Detect which cell encompasses the target text, then output its [X, Y] center coordinate. 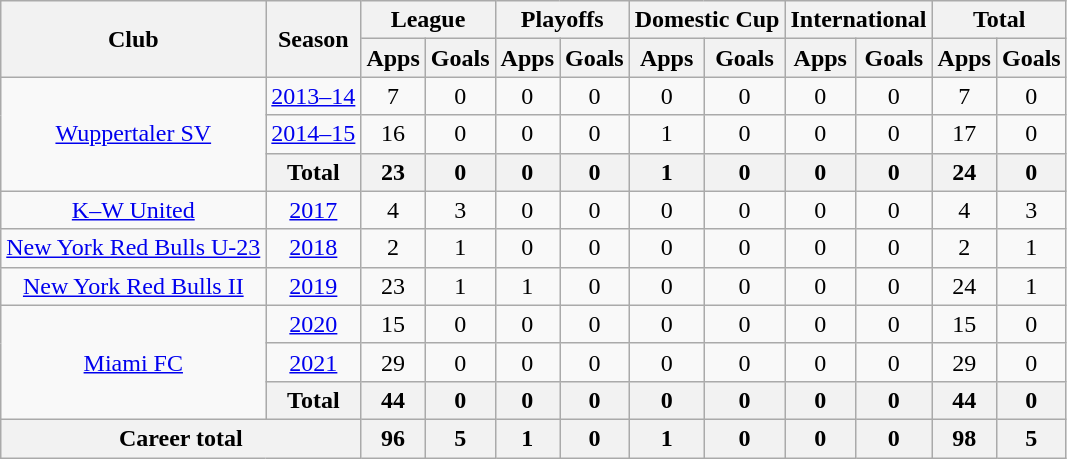
2019 [314, 286]
98 [964, 438]
International [858, 20]
K–W United [134, 210]
League [428, 20]
2014–15 [314, 134]
2021 [314, 362]
New York Red Bulls U-23 [134, 248]
2013–14 [314, 96]
Playoffs [562, 20]
Season [314, 39]
17 [964, 134]
16 [393, 134]
Wuppertaler SV [134, 134]
2018 [314, 248]
Miami FC [134, 362]
2017 [314, 210]
Domestic Cup [707, 20]
Club [134, 39]
96 [393, 438]
2020 [314, 324]
Career total [181, 438]
New York Red Bulls II [134, 286]
